Pinpoint the cell where the given text exists, returning its (X, Y) midpoint coordinate. 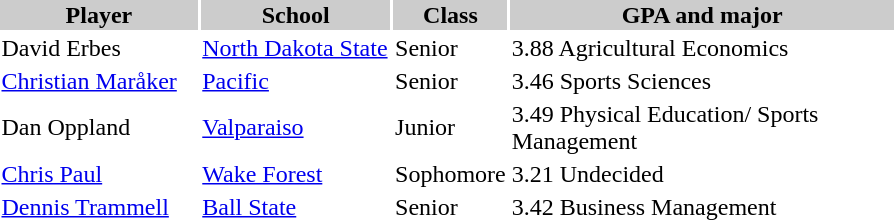
Class (451, 15)
Christian Maråker (99, 81)
GPA and major (702, 15)
North Dakota State (296, 48)
3.49 Physical Education/ Sports Management (702, 128)
Player (99, 15)
Pacific (296, 81)
David Erbes (99, 48)
Valparaiso (296, 128)
3.88 Agricultural Economics (702, 48)
Junior (451, 128)
Wake Forest (296, 174)
School (296, 15)
3.46 Sports Sciences (702, 81)
3.21 Undecided (702, 174)
Dan Oppland (99, 128)
Sophomore (451, 174)
Chris Paul (99, 174)
